Find where the given text appears and provide that cell's center as [X, Y] coordinate. 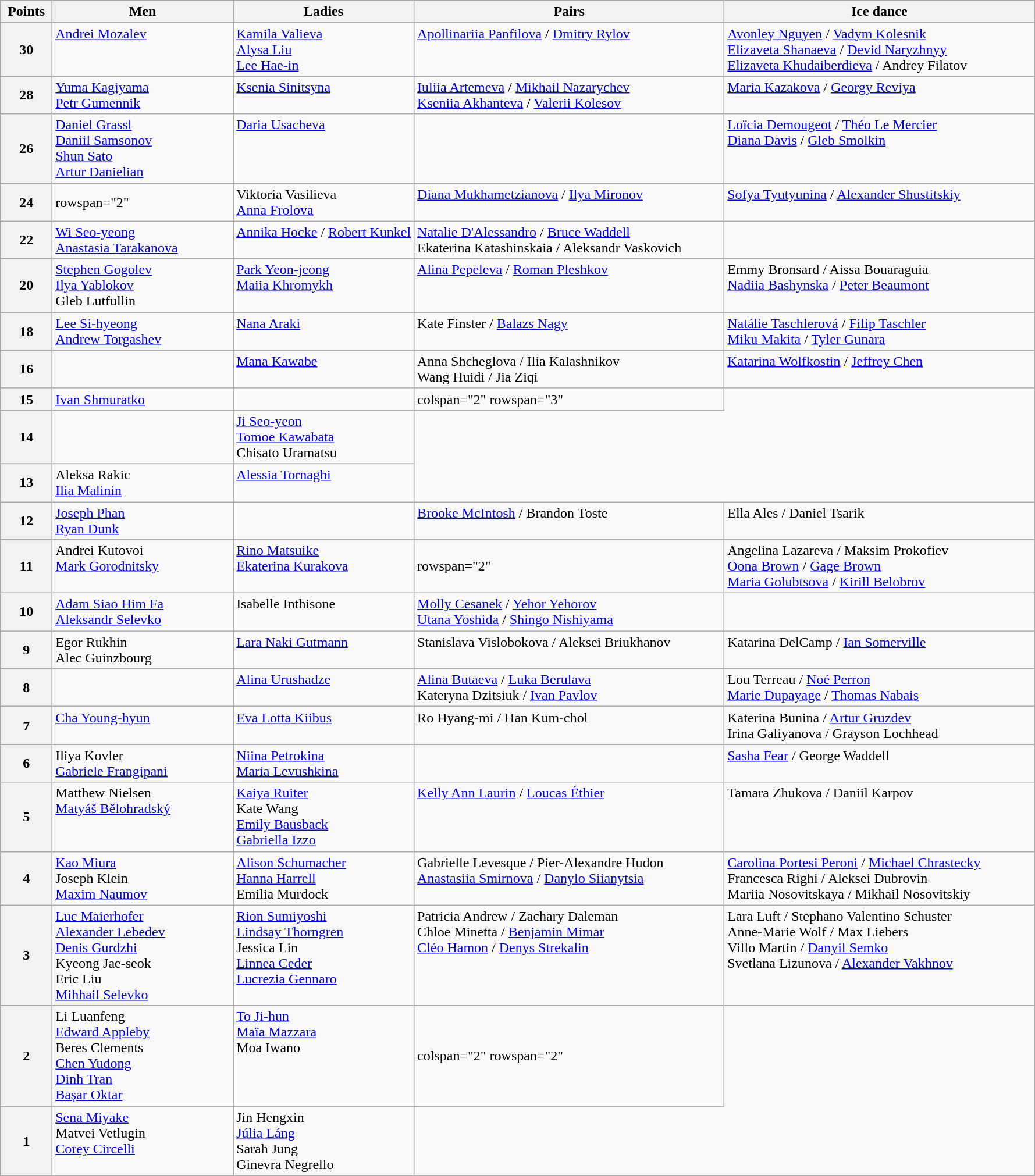
Aleksa Rakic Ilia Malinin [143, 483]
Lee Si-hyeong Andrew Torgashev [143, 332]
10 [27, 612]
28 [27, 95]
Adam Siao Him Fa Aleksandr Selevko [143, 612]
Wi Seo-yeong Anastasia Tarakanova [143, 240]
Eva Lotta Kiibus [323, 726]
15 [27, 399]
Pairs [569, 12]
Natálie Taschlerová / Filip Taschler Miku Makita / Tyler Gunara [880, 332]
Li Luanfeng Edward Appleby Beres Clements Chen Yudong Dinh Tran Başar Oktar [143, 1056]
Lara Naki Gutmann [323, 650]
Annika Hocke / Robert Kunkel [323, 240]
Carolina Portesi Peroni / Michael Chrastecky Francesca Righi / Aleksei Dubrovin Mariia Nosovitskaya / Mikhail Nosovitskiy [880, 878]
Park Yeon-jeong Maiia Khromykh [323, 286]
Katarina Wolfkostin / Jeffrey Chen [880, 369]
Kao Miura Joseph Klein Maxim Naumov [143, 878]
Kamila Valieva Alysa Liu Lee Hae-in [323, 49]
12 [27, 520]
Natalie D'Alessandro / Bruce Waddell Ekaterina Katashinskaia / Aleksandr Vaskovich [569, 240]
7 [27, 726]
Lara Luft / Stephano Valentino Schuster Anne-Marie Wolf / Max Liebers Villo Martin / Danyil Semko Svetlana Lizunova / Alexander Vakhnov [880, 955]
Men [143, 12]
Molly Cesanek / Yehor Yehorov Utana Yoshida / Shingo Nishiyama [569, 612]
Andrei Kutovoi Mark Gorodnitsky [143, 566]
Stephen Gogolev Ilya Yablokov Gleb Lutfullin [143, 286]
Ladies [323, 12]
To Ji-hun Maïa Mazzara Moa Iwano [323, 1056]
8 [27, 687]
Apollinariia Panfilova / Dmitry Rylov [569, 49]
Ro Hyang-mi / Han Kum-chol [569, 726]
Jin Hengxin Júlia Láng Sarah Jung Ginevra Negrello [323, 1141]
Egor Rukhin Alec Guinzbourg [143, 650]
Points [27, 12]
Stanislava Vislobokova / Aleksei Briukhanov [569, 650]
Nana Araki [323, 332]
Emmy Bronsard / Aissa Bouaraguia Nadiia Bashynska / Peter Beaumont [880, 286]
13 [27, 483]
30 [27, 49]
Rion Sumiyoshi Lindsay Thorngren Jessica Lin Linnea Ceder Lucrezia Gennaro [323, 955]
Katarina DelCamp / Ian Somerville [880, 650]
Joseph Phan Ryan Dunk [143, 520]
Andrei Mozalev [143, 49]
9 [27, 650]
1 [27, 1141]
colspan="2" rowspan="3" [569, 399]
Kate Finster / Balazs Nagy [569, 332]
24 [27, 202]
Ksenia Sinitsyna [323, 95]
2 [27, 1056]
Alison Schumacher Hanna Harrell Emilia Murdock [323, 878]
Luc Maierhofer Alexander Lebedev Denis Gurdzhi Kyeong Jae-seok Eric Liu Mihhail Selevko [143, 955]
Cha Young-hyun [143, 726]
Daria Usacheva [323, 149]
Brooke McIntosh / Brandon Toste [569, 520]
26 [27, 149]
3 [27, 955]
Ivan Shmuratko [143, 399]
Gabrielle Levesque / Pier-Alexandre Hudon Anastasiia Smirnova / Danylo Siianytsia [569, 878]
Alina Pepeleva / Roman Pleshkov [569, 286]
Anna Shcheglova / Ilia Kalashnikov Wang Huidi / Jia Ziqi [569, 369]
Lou Terreau / Noé Perron Marie Dupayage / Thomas Nabais [880, 687]
Viktoria Vasilieva Anna Frolova [323, 202]
Tamara Zhukova / Daniil Karpov [880, 817]
22 [27, 240]
11 [27, 566]
Sena Miyake Matvei Vetlugin Corey Circelli [143, 1141]
colspan="2" rowspan="2" [569, 1056]
6 [27, 763]
Alessia Tornaghi [323, 483]
Niina Petrokina Maria Levushkina [323, 763]
Patricia Andrew / Zachary Daleman Chloe Minetta / Benjamin Mimar Cléo Hamon / Denys Strekalin [569, 955]
14 [27, 437]
Loïcia Demougeot / Théo Le Mercier Diana Davis / Gleb Smolkin [880, 149]
Kaiya Ruiter Kate Wang Emily Bausback Gabriella Izzo [323, 817]
Maria Kazakova / Georgy Reviya [880, 95]
Alina Urushadze [323, 687]
Ji Seo-yeon Tomoe Kawabata Chisato Uramatsu [323, 437]
Diana Mukhametzianova / Ilya Mironov [569, 202]
Iuliia Artemeva / Mikhail Nazarychev Kseniia Akhanteva / Valerii Kolesov [569, 95]
Ella Ales / Daniel Tsarik [880, 520]
Matthew Nielsen Matyáš Bělohradský [143, 817]
Mana Kawabe [323, 369]
Alina Butaeva / Luka Berulava Kateryna Dzitsiuk / Ivan Pavlov [569, 687]
Isabelle Inthisone [323, 612]
16 [27, 369]
Daniel Grassl Daniil Samsonov Shun Sato Artur Danielian [143, 149]
5 [27, 817]
Rino Matsuike Ekaterina Kurakova [323, 566]
Yuma Kagiyama Petr Gumennik [143, 95]
Kelly Ann Laurin / Loucas Éthier [569, 817]
20 [27, 286]
Ice dance [880, 12]
Katerina Bunina / Artur Gruzdev Irina Galiyanova / Grayson Lochhead [880, 726]
18 [27, 332]
Sasha Fear / George Waddell [880, 763]
4 [27, 878]
Sofya Tyutyunina / Alexander Shustitskiy [880, 202]
Avonley Nguyen / Vadym Kolesnik Elizaveta Shanaeva / Devid Naryzhnyy Elizaveta Khudaiberdieva / Andrey Filatov [880, 49]
Iliya Kovler Gabriele Frangipani [143, 763]
Angelina Lazareva / Maksim Prokofiev Oona Brown / Gage Brown Maria Golubtsova / Kirill Belobrov [880, 566]
